Return (X, Y) of the center of cell containing provided text 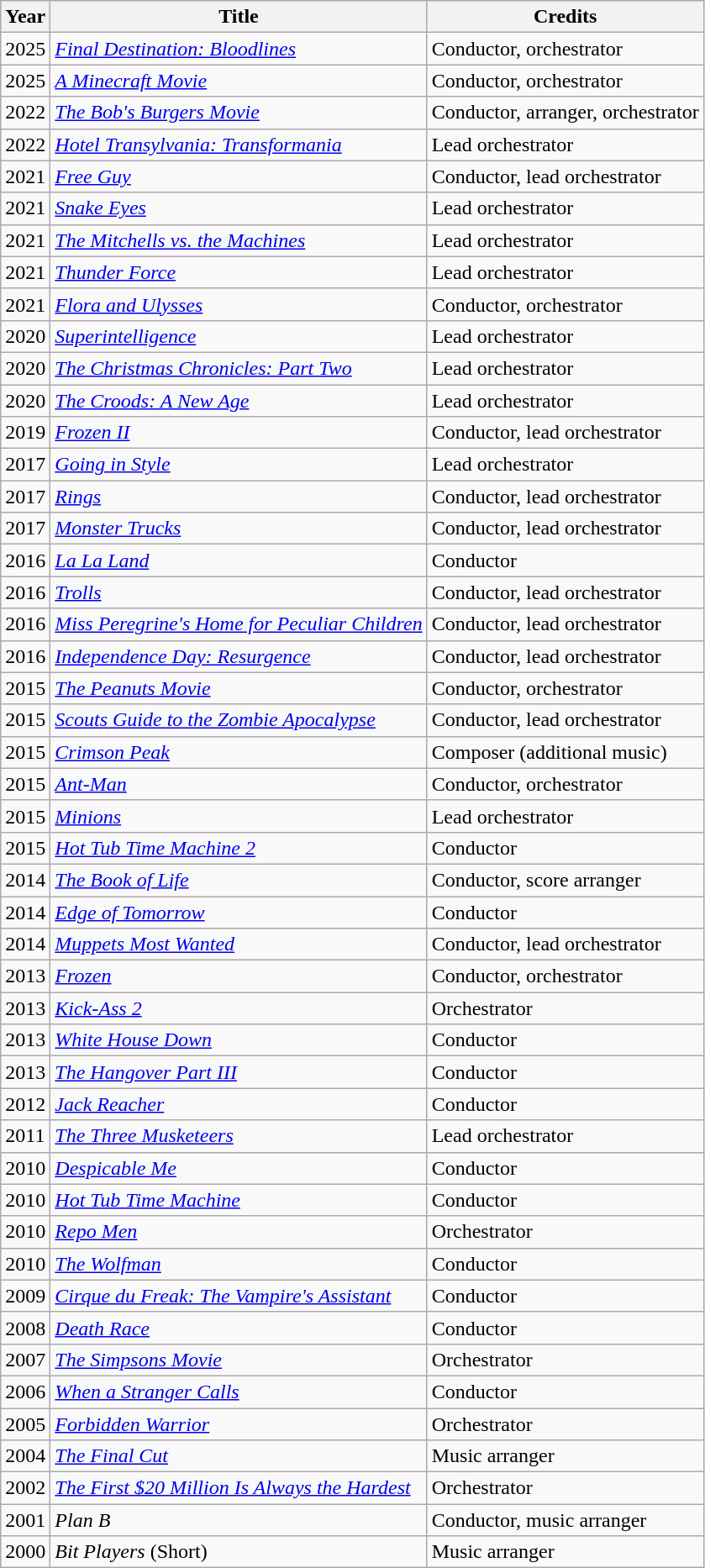
Trolls (239, 592)
Ant-Man (239, 784)
Muppets Most Wanted (239, 944)
Conductor, music arranger (565, 1520)
Minions (239, 816)
Kick-Ass 2 (239, 1008)
Plan B (239, 1520)
Rings (239, 497)
The Bob's Burgers Movie (239, 113)
Edge of Tomorrow (239, 912)
Scouts Guide to the Zombie Apocalypse (239, 720)
Conductor, arranger, orchestrator (565, 113)
2005 (25, 1424)
A Minecraft Movie (239, 81)
2001 (25, 1520)
Hot Tub Time Machine (239, 1200)
The Peanuts Movie (239, 688)
Flora and Ulysses (239, 304)
Snake Eyes (239, 208)
Thunder Force (239, 272)
Crimson Peak (239, 752)
The Simpsons Movie (239, 1360)
2004 (25, 1456)
Bit Players (Short) (239, 1552)
2007 (25, 1360)
White House Down (239, 1040)
Year (25, 17)
Independence Day: Resurgence (239, 656)
2012 (25, 1104)
Monster Trucks (239, 529)
Frozen (239, 976)
2011 (25, 1136)
The Croods: A New Age (239, 401)
The First $20 Million Is Always the Hardest (239, 1488)
La La Land (239, 560)
The Hangover Part III (239, 1072)
Credits (565, 17)
Cirque du Freak: The Vampire's Assistant (239, 1296)
Jack Reacher (239, 1104)
2009 (25, 1296)
Title (239, 17)
Hotel Transylvania: Transformania (239, 145)
The Three Musketeers (239, 1136)
Frozen II (239, 433)
Hot Tub Time Machine 2 (239, 848)
Conductor, score arranger (565, 880)
The Book of Life (239, 880)
Going in Style (239, 465)
The Final Cut (239, 1456)
The Christmas Chronicles: Part Two (239, 368)
Miss Peregrine's Home for Peculiar Children (239, 624)
Repo Men (239, 1232)
When a Stranger Calls (239, 1392)
Superintelligence (239, 336)
Forbidden Warrior (239, 1424)
Final Destination: Bloodlines (239, 49)
2002 (25, 1488)
2008 (25, 1328)
Free Guy (239, 176)
The Wolfman (239, 1264)
Death Race (239, 1328)
2000 (25, 1552)
2019 (25, 433)
Composer (additional music) (565, 752)
The Mitchells vs. the Machines (239, 240)
2006 (25, 1392)
Despicable Me (239, 1168)
